Return the [x, y] coordinate for the center point of the cell that contains the specified text.  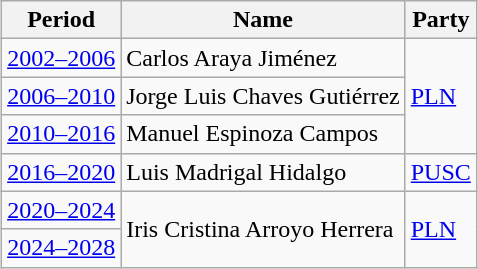
Manuel Espinoza Campos [264, 134]
Carlos Araya Jiménez [264, 58]
Luis Madrigal Hidalgo [264, 172]
Party [440, 20]
2024–2028 [62, 248]
Iris Cristina Arroyo Herrera [264, 229]
2020–2024 [62, 210]
2002–2006 [62, 58]
2010–2016 [62, 134]
Jorge Luis Chaves Gutiérrez [264, 96]
2016–2020 [62, 172]
PUSC [440, 172]
Period [62, 20]
2006–2010 [62, 96]
Name [264, 20]
